Determine the (X, Y) coordinate at the center of the cell enclosing the given text.  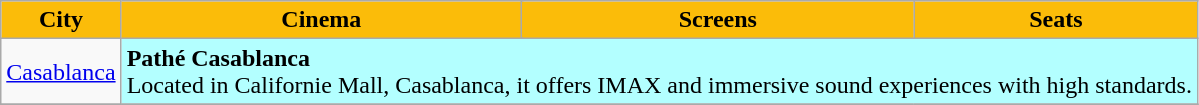
Screens (718, 20)
Casablanca (61, 72)
Seats (1056, 20)
City (61, 20)
Cinema (321, 20)
Pathé CasablancaLocated in Californie Mall, Casablanca, it offers IMAX and immersive sound experiences with high standards. (659, 72)
